Locate the cell with the specified text and output its (x, y) center coordinate. 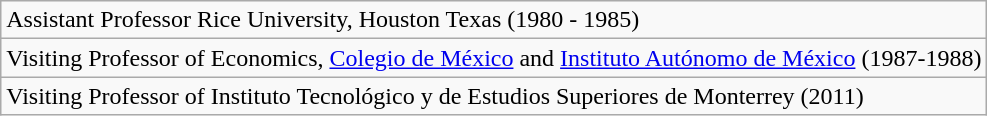
Visiting Professor of Instituto Tecnológico y de Estudios Superiores de Monterrey (2011) (494, 96)
Visiting Professor of Economics, Colegio de México and Instituto Autónomo de México (1987-1988) (494, 58)
Assistant Professor Rice University, Houston Texas (1980 - 1985) (494, 20)
